Identify which cell holds the provided text, then report its (X, Y) central coordinate. 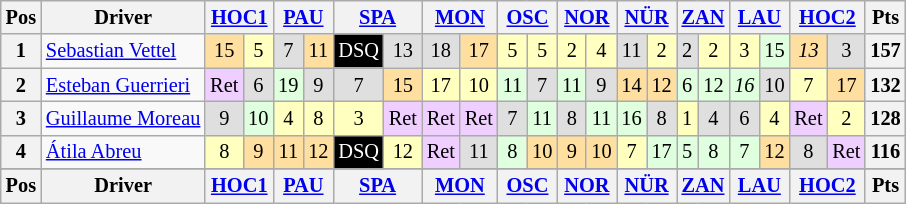
116 (885, 152)
Sebastian Vettel (123, 51)
132 (885, 85)
Átila Abreu (123, 152)
Guillaume Moreau (123, 118)
14 (631, 85)
Esteban Guerrieri (123, 85)
19 (288, 85)
157 (885, 51)
128 (885, 118)
18 (441, 51)
